Search for the cell housing the specified text and yield its [X, Y] center coordinate. 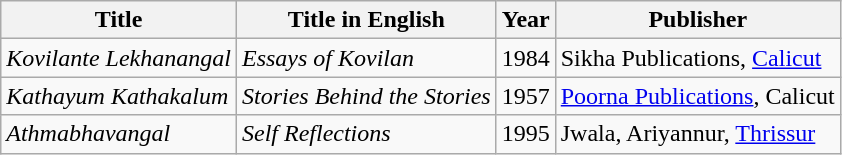
Jwala, Ariyannur, Thrissur [698, 134]
Stories Behind the Stories [366, 96]
1995 [526, 134]
Kathayum Kathakalum [119, 96]
Title in English [366, 20]
1984 [526, 58]
1957 [526, 96]
Sikha Publications, Calicut [698, 58]
Kovilante Lekhanangal [119, 58]
Year [526, 20]
Essays of Kovilan [366, 58]
Title [119, 20]
Poorna Publications, Calicut [698, 96]
Self Reflections [366, 134]
Athmabhavangal [119, 134]
Publisher [698, 20]
